Determine the [X, Y] coordinate at the center of the cell enclosing the given text.  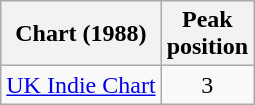
Chart (1988) [81, 34]
UK Indie Chart [81, 85]
3 [207, 85]
Peakposition [207, 34]
